Provide the (x, y) coordinate of the cell's center where the given text is located.  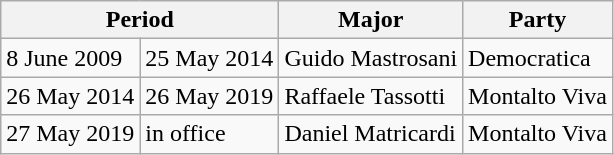
27 May 2019 (70, 134)
26 May 2019 (210, 96)
Major (371, 20)
Period (140, 20)
in office (210, 134)
8 June 2009 (70, 58)
26 May 2014 (70, 96)
25 May 2014 (210, 58)
Raffaele Tassotti (371, 96)
Daniel Matricardi (371, 134)
Party (538, 20)
Guido Mastrosani (371, 58)
Democratica (538, 58)
